Output the [x, y] coordinate of the center of the cell containing the given text.  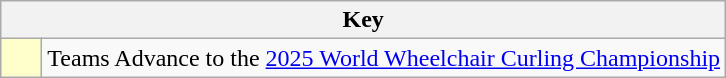
Teams Advance to the 2025 World Wheelchair Curling Championship [384, 58]
Key [364, 20]
